Locate the cell with the specified text and output its (X, Y) center coordinate. 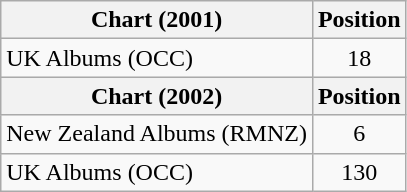
18 (359, 58)
130 (359, 172)
New Zealand Albums (RMNZ) (157, 134)
Chart (2001) (157, 20)
6 (359, 134)
Chart (2002) (157, 96)
